Return [X, Y] of the center of cell containing provided text 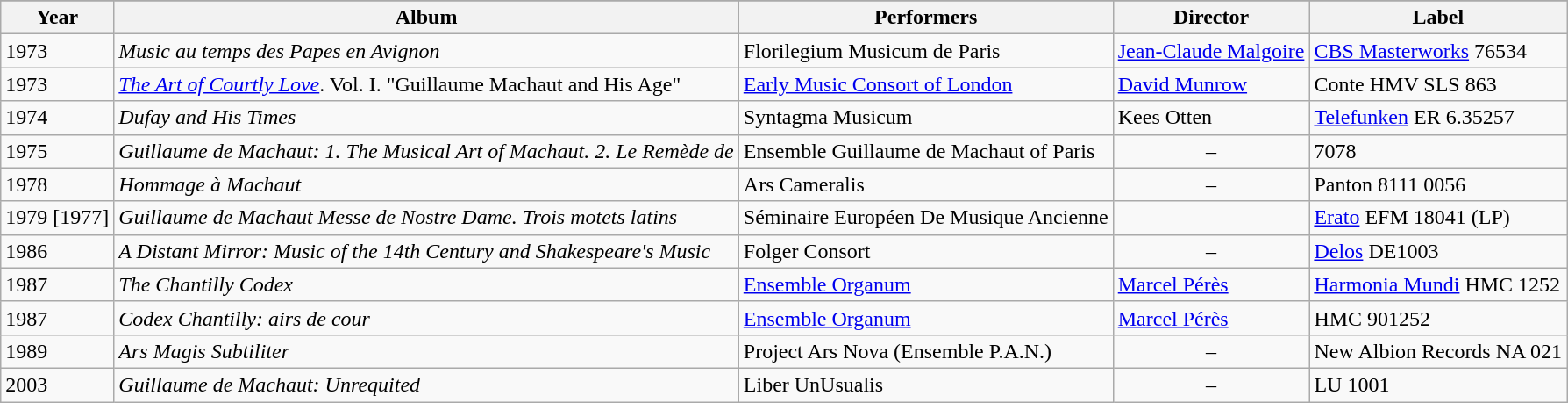
1975 [58, 151]
Conte HMV SLS 863 [1438, 84]
New Albion Records NA 021 [1438, 351]
Early Music Consort of London [926, 84]
Séminaire Européen De Musique Ancienne [926, 218]
Liber UnUsualis [926, 385]
Ars Magis Subtiliter [426, 351]
CBS Masterworks 76534 [1438, 51]
Delos DE1003 [1438, 251]
Folger Consort [926, 251]
Project Ars Nova (Ensemble P.A.N.) [926, 351]
Florilegium Musicum de Paris [926, 51]
Performers [926, 18]
Kees Otten [1211, 118]
HMC 901252 [1438, 318]
7078 [1438, 151]
Jean-Claude Malgoire [1211, 51]
Telefunken ER 6.35257 [1438, 118]
1978 [58, 184]
Guillaume de Machaut: 1. The Musical Art of Machaut. 2. Le Remède de [426, 151]
1989 [58, 351]
Ensemble Guillaume de Machaut of Paris [926, 151]
Guillaume de Machaut: Unrequited [426, 385]
Syntagma Musicum [926, 118]
Guillaume de Machaut Messe de Nostre Dame. Trois motets latins [426, 218]
Director [1211, 18]
1979 [1977] [58, 218]
Label [1438, 18]
Codex Chantilly: airs de cour [426, 318]
Album [426, 18]
The Art of Courtly Love. Vol. I. "Guillaume Machaut and His Age" [426, 84]
LU 1001 [1438, 385]
Music au temps des Papes en Avignon [426, 51]
Hommage à Machaut [426, 184]
1974 [58, 118]
1986 [58, 251]
The Chantilly Codex [426, 284]
Erato EFM 18041 (LP) [1438, 218]
Dufay and His Times [426, 118]
Panton 8111 0056 [1438, 184]
A Distant Mirror: Music of the 14th Century and Shakespeare's Music [426, 251]
Year [58, 18]
Harmonia Mundi HMC 1252 [1438, 284]
David Munrow [1211, 84]
Ars Cameralis [926, 184]
2003 [58, 385]
